From the cell containing the given text, extract its center point as (X, Y) coordinate. 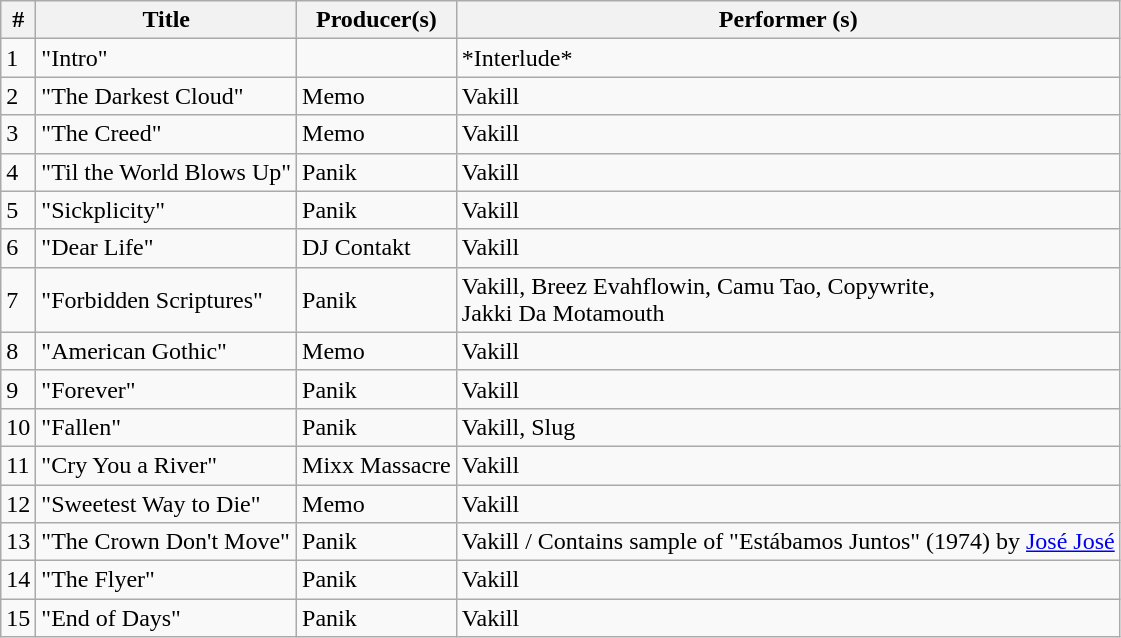
12 (18, 503)
5 (18, 210)
Vakill, Slug (788, 427)
2 (18, 96)
"Fallen" (166, 427)
"Sweetest Way to Die" (166, 503)
*Interlude* (788, 58)
Vakill, Breez Evahflowin, Camu Tao, Copywrite,Jakki Da Motamouth (788, 300)
9 (18, 389)
8 (18, 351)
"End of Days" (166, 618)
"The Creed" (166, 134)
13 (18, 542)
Mixx Massacre (377, 465)
Performer (s) (788, 20)
"Til the World Blows Up" (166, 172)
4 (18, 172)
Vakill / Contains sample of "Estábamos Juntos" (1974) by José José (788, 542)
"The Crown Don't Move" (166, 542)
15 (18, 618)
"American Gothic" (166, 351)
6 (18, 248)
# (18, 20)
"Cry You a River" (166, 465)
10 (18, 427)
11 (18, 465)
14 (18, 580)
Producer(s) (377, 20)
7 (18, 300)
"Forever" (166, 389)
"Dear Life" (166, 248)
DJ Contakt (377, 248)
Title (166, 20)
"The Darkest Cloud" (166, 96)
"Forbidden Scriptures" (166, 300)
3 (18, 134)
"Intro" (166, 58)
"The Flyer" (166, 580)
1 (18, 58)
"Sickplicity" (166, 210)
